For the text-containing cell, return its midpoint in [x, y] coordinate format. 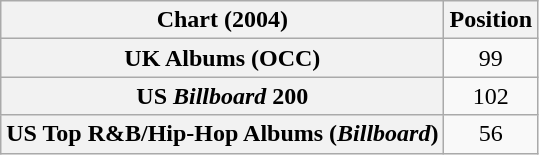
102 [491, 96]
56 [491, 134]
Chart (2004) [222, 20]
US Top R&B/Hip-Hop Albums (Billboard) [222, 134]
Position [491, 20]
UK Albums (OCC) [222, 58]
US Billboard 200 [222, 96]
99 [491, 58]
